Scan for the cell matching the given text and deliver its [x, y] coordinate at center. 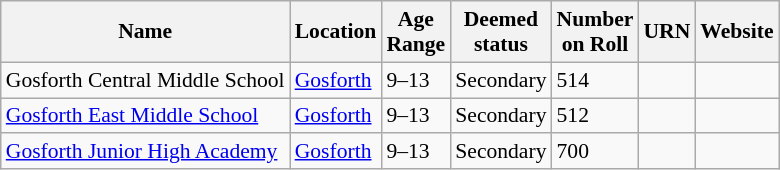
Numberon Roll [596, 32]
Location [336, 32]
Deemedstatus [500, 32]
512 [596, 116]
514 [596, 80]
700 [596, 152]
AgeRange [416, 32]
Name [146, 32]
URN [666, 32]
Gosforth Central Middle School [146, 80]
Gosforth Junior High Academy [146, 152]
Gosforth East Middle School [146, 116]
Website [736, 32]
